Search for the cell housing the specified text and yield its (x, y) center coordinate. 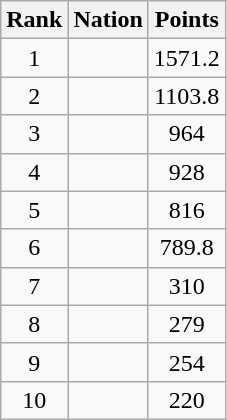
816 (186, 210)
310 (186, 286)
928 (186, 172)
Rank (34, 20)
3 (34, 134)
1571.2 (186, 58)
10 (34, 400)
5 (34, 210)
964 (186, 134)
2 (34, 96)
789.8 (186, 248)
Points (186, 20)
279 (186, 324)
Nation (108, 20)
220 (186, 400)
9 (34, 362)
4 (34, 172)
1103.8 (186, 96)
6 (34, 248)
254 (186, 362)
1 (34, 58)
7 (34, 286)
8 (34, 324)
